Output the (x, y) coordinate of the center of the cell containing the given text.  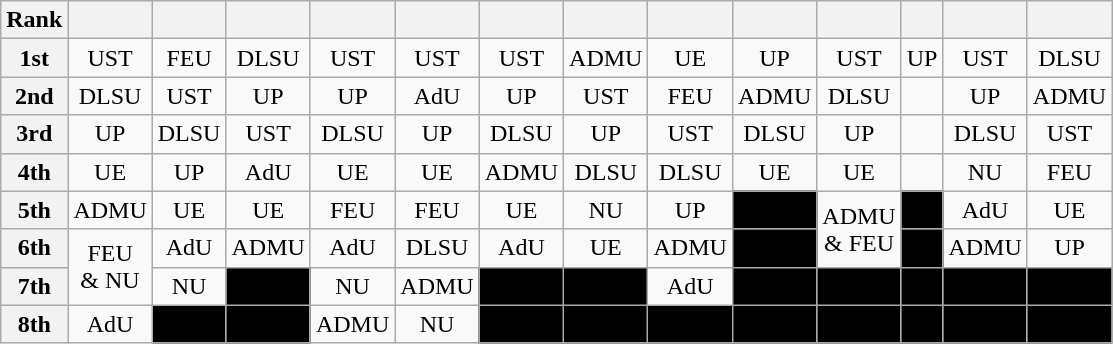
7th (34, 286)
ADMU& FEU (859, 229)
2nd (34, 96)
5th (34, 210)
1st (34, 58)
6th (34, 248)
3rd (34, 134)
FEU& NU (110, 267)
Rank (34, 20)
8th (34, 324)
4th (34, 172)
